Extract the [x, y] coordinate from the center of the cell holding the provided text.  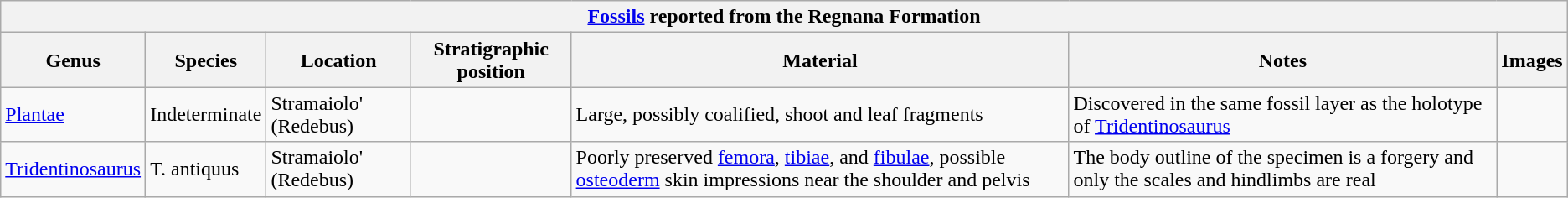
Species [206, 60]
Poorly preserved femora, tibiae, and fibulae, possible osteoderm skin impressions near the shoulder and pelvis [820, 169]
Location [338, 60]
Material [820, 60]
Images [1532, 60]
Notes [1283, 60]
Genus [74, 60]
The body outline of the specimen is a forgery and only the scales and hindlimbs are real [1283, 169]
Stratigraphic position [491, 60]
T. antiquus [206, 169]
Indeterminate [206, 114]
Discovered in the same fossil layer as the holotype of Tridentinosaurus [1283, 114]
Fossils reported from the Regnana Formation [784, 17]
Large, possibly coalified, shoot and leaf fragments [820, 114]
Tridentinosaurus [74, 169]
Plantae [74, 114]
